Find where the given text appears and provide that cell's center as (X, Y) coordinate. 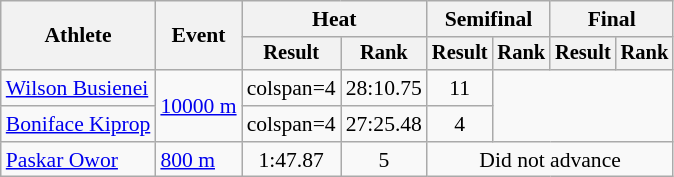
27:25.48 (384, 124)
4 (460, 124)
Athlete (78, 36)
28:10.75 (384, 88)
11 (460, 88)
10000 m (198, 106)
Final (612, 19)
Wilson Busienei (78, 88)
Event (198, 36)
Boniface Kiprop (78, 124)
Semifinal (488, 19)
Heat (334, 19)
